Return (X, Y) of the center of cell containing provided text 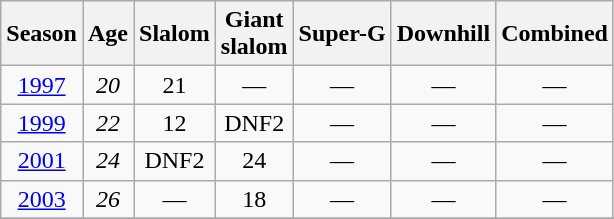
Super-G (342, 34)
Downhill (443, 34)
1997 (42, 85)
Slalom (175, 34)
1999 (42, 123)
2003 (42, 199)
12 (175, 123)
2001 (42, 161)
21 (175, 85)
Age (108, 34)
Giantslalom (254, 34)
Combined (555, 34)
26 (108, 199)
22 (108, 123)
20 (108, 85)
18 (254, 199)
Season (42, 34)
